Provide the (X, Y) coordinate of the cell's center where the given text is located.  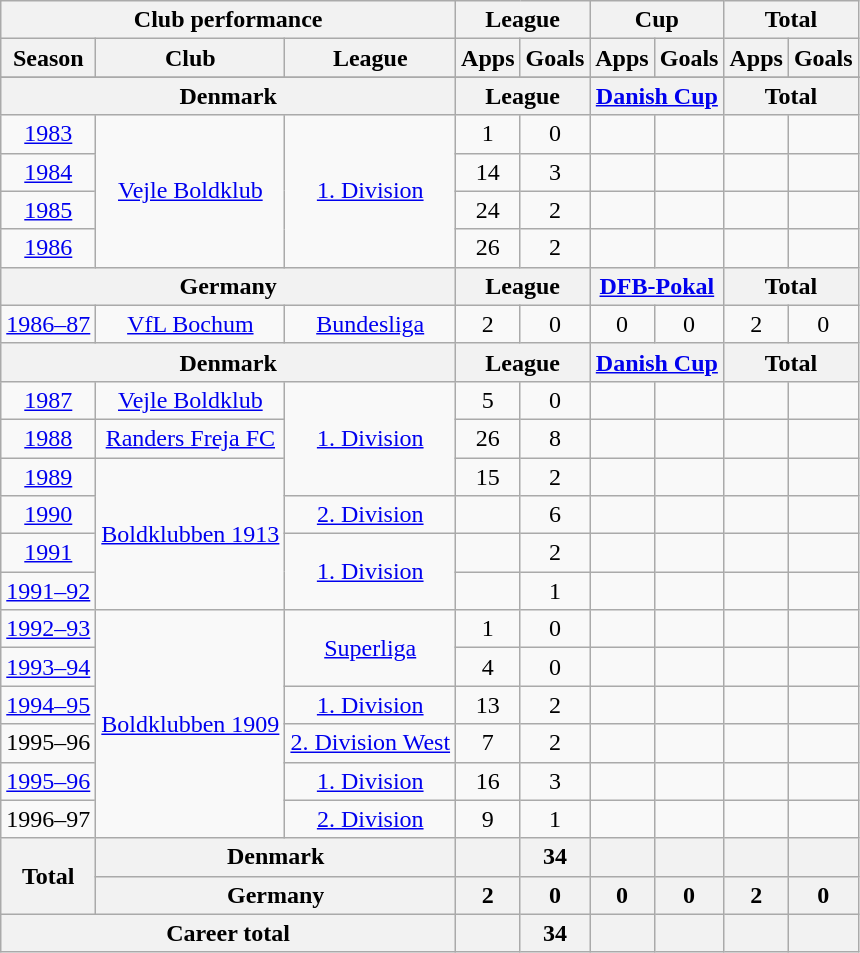
VfL Bochum (190, 324)
1984 (48, 172)
24 (488, 210)
Cup (657, 20)
1992–93 (48, 629)
9 (488, 819)
4 (488, 667)
1989 (48, 477)
1985 (48, 210)
Randers Freja FC (190, 438)
Season (48, 58)
5 (488, 400)
1990 (48, 515)
Superliga (370, 648)
1994–95 (48, 705)
Club (190, 58)
1986–87 (48, 324)
DFB-Pokal (657, 286)
1988 (48, 438)
1991 (48, 553)
1996–97 (48, 819)
2. Division West (370, 743)
1993–94 (48, 667)
6 (555, 515)
15 (488, 477)
1986 (48, 248)
Bundesliga (370, 324)
Boldklubben 1913 (190, 534)
Club performance (228, 20)
1987 (48, 400)
14 (488, 172)
13 (488, 705)
1983 (48, 134)
Boldklubben 1909 (190, 724)
8 (555, 438)
Career total (228, 933)
7 (488, 743)
16 (488, 781)
1991–92 (48, 591)
